Return the [x, y] coordinate for the center point of the cell that contains the specified text.  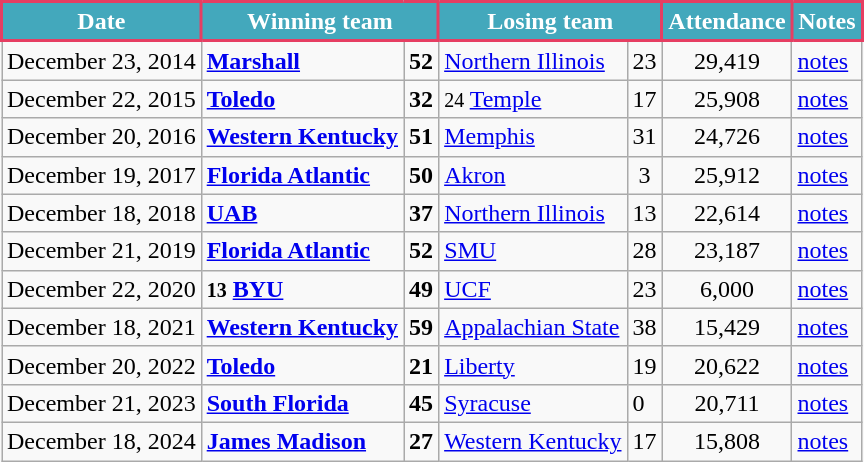
Syracuse [533, 403]
19 [644, 365]
15,429 [727, 327]
24 Temple [533, 99]
37 [422, 213]
Memphis [533, 137]
29,419 [727, 60]
6,000 [727, 289]
Akron [533, 175]
38 [644, 327]
Attendance [727, 22]
December 20, 2022 [102, 365]
SMU [533, 251]
50 [422, 175]
32 [422, 99]
December 18, 2018 [102, 213]
28 [644, 251]
23,187 [727, 251]
December 21, 2023 [102, 403]
December 22, 2015 [102, 99]
UAB [302, 213]
31 [644, 137]
21 [422, 365]
December 22, 2020 [102, 289]
25,912 [727, 175]
45 [422, 403]
20,622 [727, 365]
Losing team [550, 22]
December 18, 2021 [102, 327]
South Florida [302, 403]
13 BYU [302, 289]
3 [644, 175]
0 [644, 403]
24,726 [727, 137]
James Madison [302, 441]
25,908 [727, 99]
December 23, 2014 [102, 60]
Appalachian State [533, 327]
December 19, 2017 [102, 175]
22,614 [727, 213]
Winning team [320, 22]
51 [422, 137]
59 [422, 327]
UCF [533, 289]
Notes [827, 22]
Marshall [302, 60]
15,808 [727, 441]
20,711 [727, 403]
13 [644, 213]
Liberty [533, 365]
27 [422, 441]
December 20, 2016 [102, 137]
Date [102, 22]
December 21, 2019 [102, 251]
December 18, 2024 [102, 441]
49 [422, 289]
